Pinpoint the cell where the given text exists, returning its (x, y) midpoint coordinate. 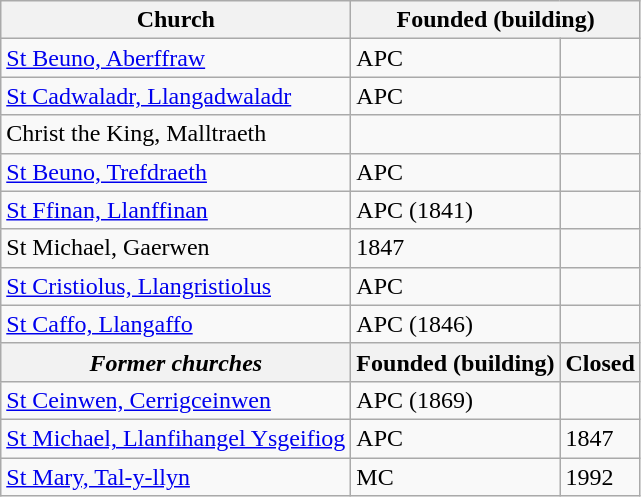
Former churches (176, 362)
St Mary, Tal-y-llyn (176, 477)
St Caffo, Llangaffo (176, 324)
St Ceinwen, Cerrigceinwen (176, 400)
APC (1841) (456, 210)
St Beuno, Aberffraw (176, 58)
MC (456, 477)
St Michael, Gaerwen (176, 248)
St Michael, Llanfihangel Ysgeifiog (176, 438)
1992 (600, 477)
APC (1869) (456, 400)
APC (1846) (456, 324)
Christ the King, Malltraeth (176, 134)
Closed (600, 362)
St Cristiolus, Llangristiolus (176, 286)
St Ffinan, Llanffinan (176, 210)
Church (176, 20)
St Beuno, Trefdraeth (176, 172)
St Cadwaladr, Llangadwaladr (176, 96)
